Search for the cell housing the specified text and yield its (X, Y) center coordinate. 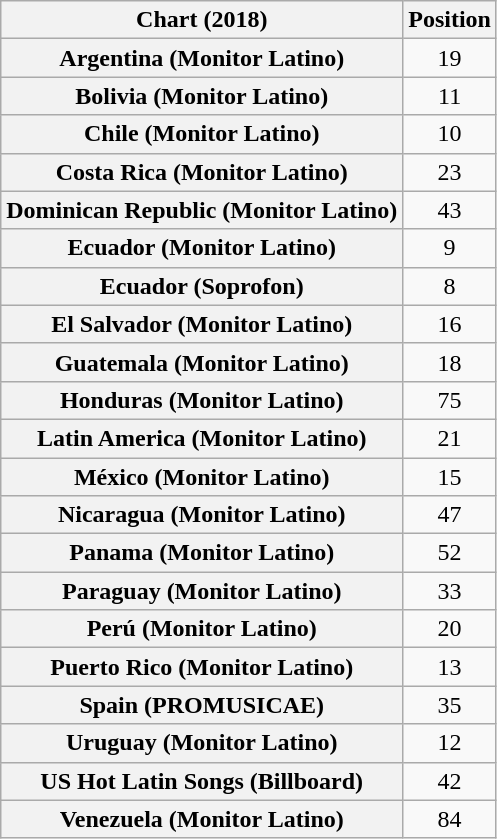
16 (450, 324)
23 (450, 172)
Honduras (Monitor Latino) (202, 400)
Position (450, 20)
Spain (PROMUSICAE) (202, 705)
47 (450, 515)
10 (450, 134)
Ecuador (Soprofon) (202, 286)
20 (450, 629)
15 (450, 477)
Ecuador (Monitor Latino) (202, 248)
Uruguay (Monitor Latino) (202, 743)
13 (450, 667)
19 (450, 58)
Venezuela (Monitor Latino) (202, 819)
Chile (Monitor Latino) (202, 134)
Bolivia (Monitor Latino) (202, 96)
52 (450, 553)
Puerto Rico (Monitor Latino) (202, 667)
43 (450, 210)
11 (450, 96)
8 (450, 286)
84 (450, 819)
México (Monitor Latino) (202, 477)
Latin America (Monitor Latino) (202, 438)
12 (450, 743)
Perú (Monitor Latino) (202, 629)
Dominican Republic (Monitor Latino) (202, 210)
Argentina (Monitor Latino) (202, 58)
Chart (2018) (202, 20)
42 (450, 781)
35 (450, 705)
33 (450, 591)
Guatemala (Monitor Latino) (202, 362)
Paraguay (Monitor Latino) (202, 591)
18 (450, 362)
Nicaragua (Monitor Latino) (202, 515)
9 (450, 248)
75 (450, 400)
El Salvador (Monitor Latino) (202, 324)
Panama (Monitor Latino) (202, 553)
Costa Rica (Monitor Latino) (202, 172)
21 (450, 438)
US Hot Latin Songs (Billboard) (202, 781)
